Scan for the cell matching the given text and deliver its [x, y] coordinate at center. 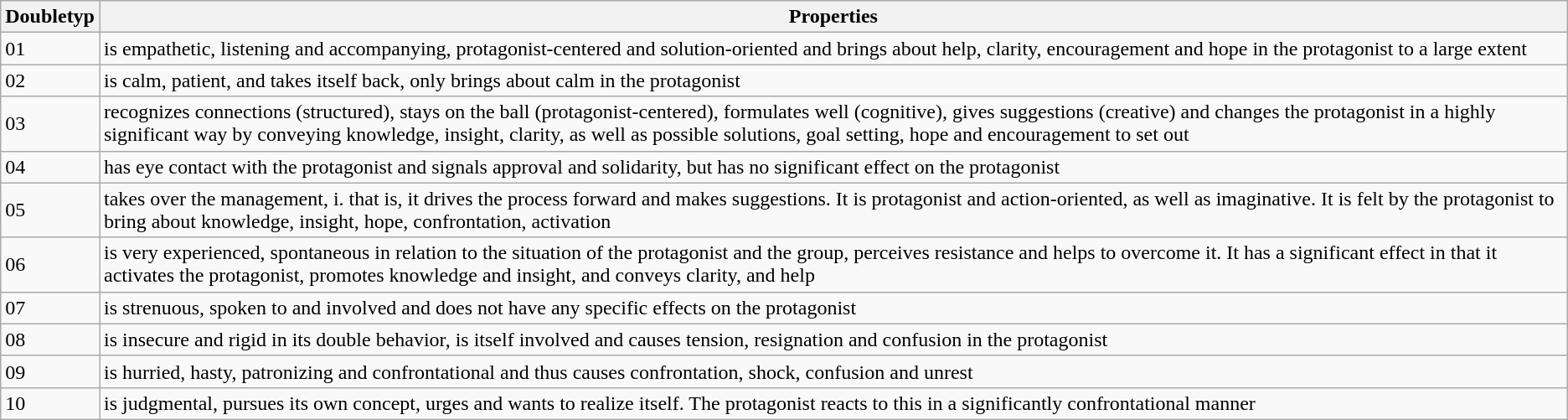
08 [50, 340]
is insecure and rigid in its double behavior, is itself involved and causes tension, resignation and confusion in the protagonist [833, 340]
06 [50, 265]
02 [50, 80]
01 [50, 49]
10 [50, 403]
is strenuous, spoken to and involved and does not have any specific effects on the protagonist [833, 308]
Doubletyp [50, 17]
09 [50, 371]
03 [50, 124]
04 [50, 167]
Properties [833, 17]
is hurried, hasty, patronizing and confrontational and thus causes confrontation, shock, confusion and unrest [833, 371]
is judgmental, pursues its own concept, urges and wants to realize itself. The protagonist reacts to this in a significantly confrontational manner [833, 403]
07 [50, 308]
is calm, patient, and takes itself back, only brings about calm in the protagonist [833, 80]
has eye contact with the protagonist and signals approval and solidarity, but has no significant effect on the protagonist [833, 167]
05 [50, 210]
